Determine the (x, y) coordinate at the center of the cell enclosing the given text.  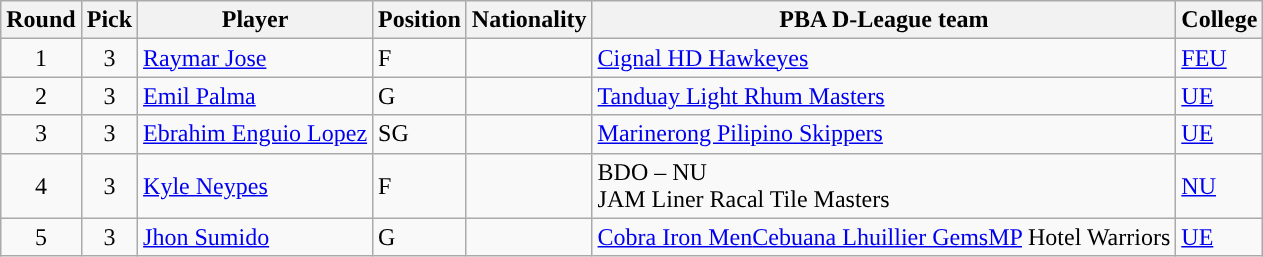
Round (41, 20)
SG (420, 134)
NU (1220, 186)
Nationality (529, 20)
College (1220, 20)
Position (420, 20)
Cobra Iron MenCebuana Lhuillier GemsMP Hotel Warriors (884, 237)
4 (41, 186)
2 (41, 96)
Kyle Neypes (256, 186)
PBA D-League team (884, 20)
Player (256, 20)
Marinerong Pilipino Skippers (884, 134)
Jhon Sumido (256, 237)
Tanduay Light Rhum Masters (884, 96)
1 (41, 58)
Cignal HD Hawkeyes (884, 58)
Pick (109, 20)
BDO – NUJAM Liner Racal Tile Masters (884, 186)
Ebrahim Enguio Lopez (256, 134)
FEU (1220, 58)
5 (41, 237)
Emil Palma (256, 96)
Raymar Jose (256, 58)
